Extract the [x, y] coordinate from the center of the cell holding the provided text.  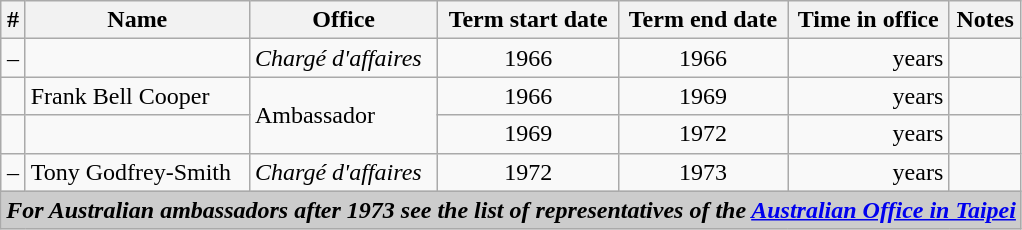
Term end date [702, 20]
Term start date [528, 20]
Time in office [868, 20]
1973 [702, 172]
For Australian ambassadors after 1973 see the list of representatives of the Australian Office in Taipei [512, 210]
# [13, 20]
Tony Godfrey-Smith [137, 172]
Name [137, 20]
Office [344, 20]
Ambassador [344, 115]
Notes [986, 20]
Frank Bell Cooper [137, 96]
